Search for the cell housing the specified text and yield its [x, y] center coordinate. 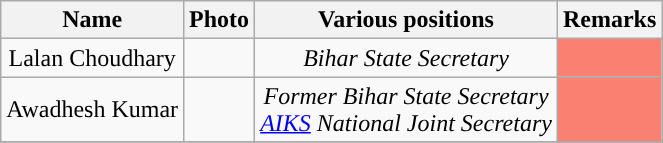
Lalan Choudhary [92, 58]
Name [92, 20]
Photo [220, 20]
Various positions [406, 20]
Awadhesh Kumar [92, 110]
Former Bihar State SecretaryAIKS National Joint Secretary [406, 110]
Remarks [609, 20]
Bihar State Secretary [406, 58]
